Output the [x, y] coordinate of the center of the cell containing the given text.  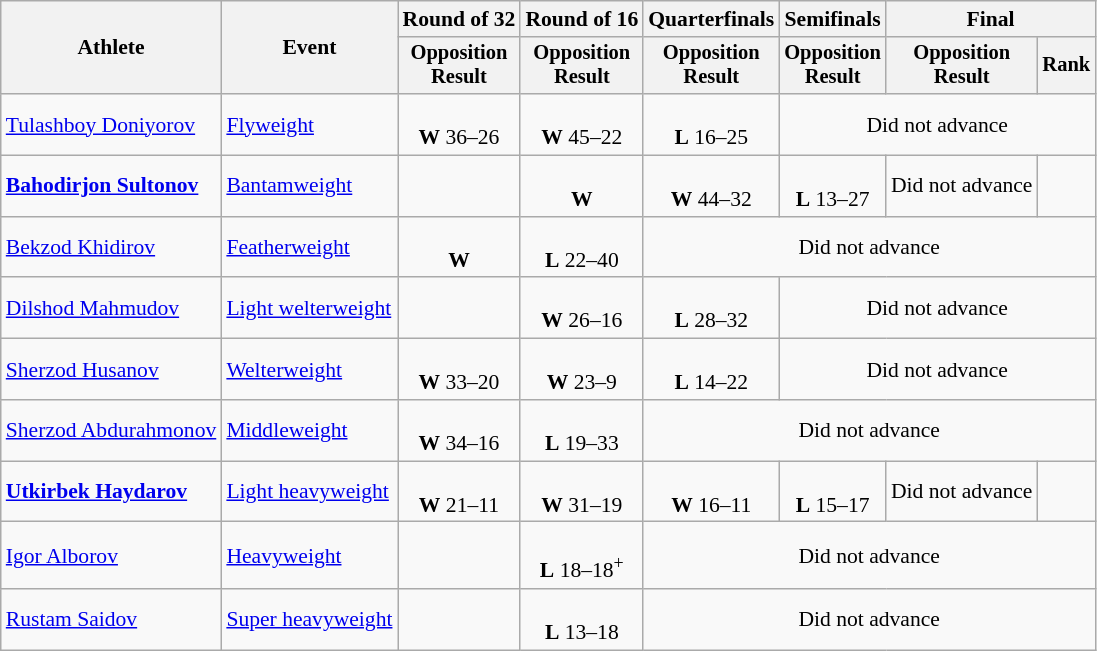
Light welterweight [309, 308]
Super heavyweight [309, 620]
W 23–9 [582, 370]
W 34–16 [460, 430]
Athlete [112, 48]
Round of 16 [582, 19]
Quarterfinals [711, 19]
L 19–33 [582, 430]
Rustam Saidov [112, 620]
W 44–32 [711, 186]
Round of 32 [460, 19]
Bahodirjon Sultonov [112, 186]
Tulashboy Doniyorov [112, 124]
L 13–18 [582, 620]
Bantamweight [309, 186]
W 33–20 [460, 370]
Heavyweight [309, 556]
W 45–22 [582, 124]
L 28–32 [711, 308]
Featherweight [309, 248]
Dilshod Mahmudov [112, 308]
L 22–40 [582, 248]
Event [309, 48]
Flyweight [309, 124]
L 13–27 [832, 186]
Sherzod Abdurahmonov [112, 430]
Utkirbek Haydarov [112, 492]
W 31–19 [582, 492]
Rank [1066, 66]
Bekzod Khidirov [112, 248]
W 26–16 [582, 308]
Final [990, 19]
W 36–26 [460, 124]
Sherzod Husanov [112, 370]
Welterweight [309, 370]
L 18–18+ [582, 556]
L 16–25 [711, 124]
L 14–22 [711, 370]
Semifinals [832, 19]
W 16–11 [711, 492]
Igor Alborov [112, 556]
Middleweight [309, 430]
W 21–11 [460, 492]
Light heavyweight [309, 492]
L 15–17 [832, 492]
